Detect which cell encompasses the target text, then output its [x, y] center coordinate. 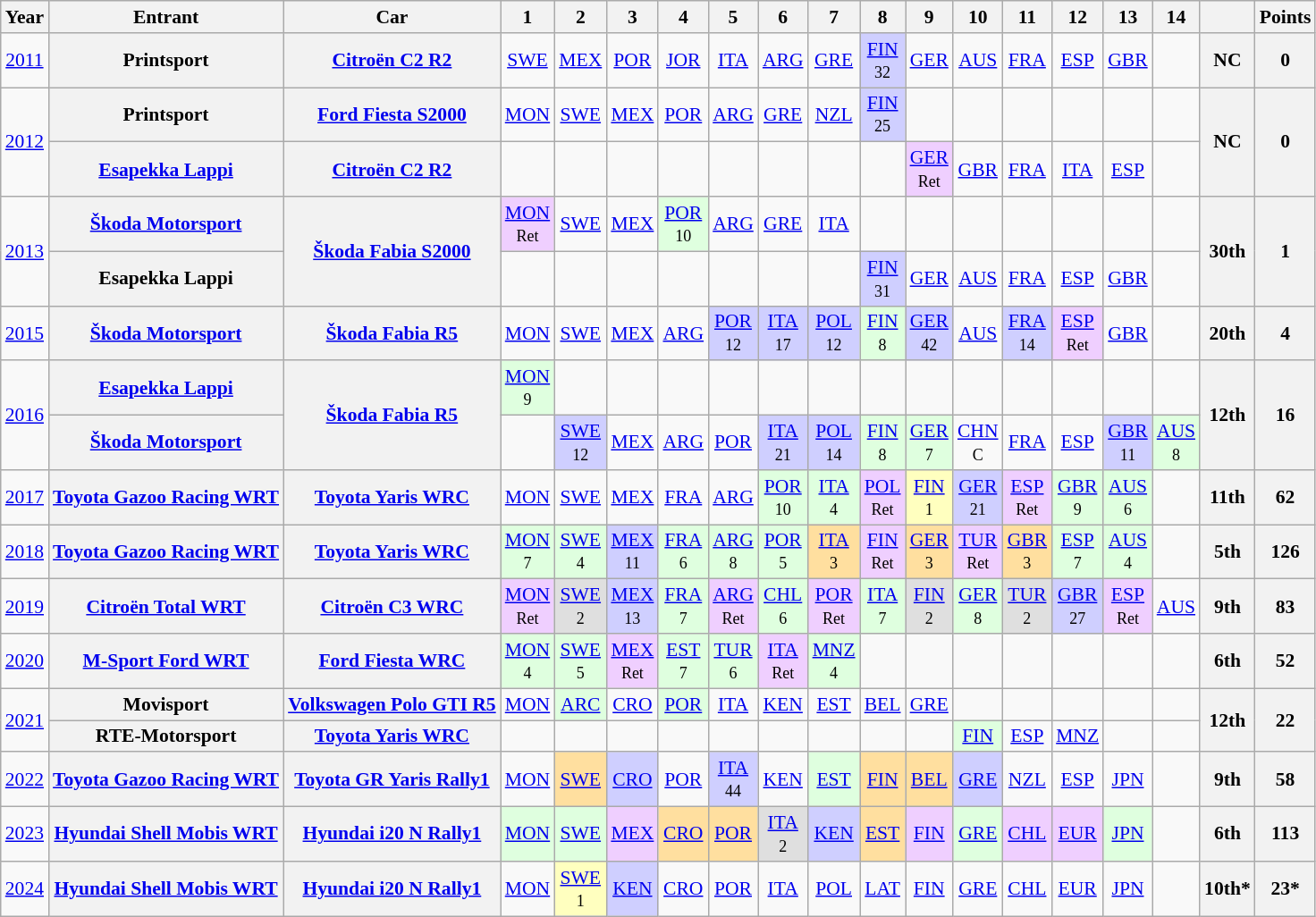
2011 [25, 61]
Ford Fiesta WRC [392, 661]
SWE5 [580, 661]
Škoda Fabia S2000 [392, 251]
11 [1028, 17]
52 [1286, 661]
POL14 [834, 443]
2023 [25, 835]
11th [1227, 497]
AUS6 [1128, 497]
JOR [683, 61]
14 [1177, 17]
2022 [25, 779]
POR12 [733, 332]
TURRet [978, 552]
6 [783, 17]
16 [1286, 416]
62 [1286, 497]
ITA3 [834, 552]
POLRet [883, 497]
SWE1 [580, 888]
ITA4 [834, 497]
10th* [1227, 888]
ITARet [783, 661]
2015 [25, 332]
ARG8 [733, 552]
RTE-Motorsport [166, 736]
83 [1286, 606]
GBR9 [1077, 497]
GER8 [978, 606]
GBR27 [1077, 606]
ARC [580, 704]
20th [1227, 332]
Ford Fiesta S2000 [392, 114]
58 [1286, 779]
ITA7 [883, 606]
113 [1286, 835]
FRA14 [1028, 332]
2021 [25, 720]
MEX13 [632, 606]
10 [978, 17]
Citroën Total WRT [166, 606]
ESP7 [1077, 552]
Car [392, 17]
GER3 [930, 552]
2013 [25, 251]
MON7 [527, 552]
Volkswagen Polo GTI R5 [392, 704]
GER21 [978, 497]
9 [930, 17]
PORRet [834, 606]
2 [580, 17]
ITA44 [733, 779]
30th [1227, 251]
FINRet [883, 552]
FIN1 [930, 497]
2017 [25, 497]
12 [1077, 17]
Citroën C3 WRC [392, 606]
AUS8 [1177, 443]
FIN2 [930, 606]
GBR11 [1128, 443]
ARGRet [733, 606]
GER7 [930, 443]
22 [1286, 720]
2018 [25, 552]
CHNC [978, 443]
5th [1227, 552]
2024 [25, 888]
Year [25, 17]
2019 [25, 606]
2016 [25, 416]
TUR6 [733, 661]
3 [632, 17]
ITA21 [783, 443]
Entrant [166, 17]
AUS4 [1128, 552]
Points [1286, 17]
SWE4 [580, 552]
TUR2 [1028, 606]
126 [1286, 552]
MEX11 [632, 552]
FRA7 [683, 606]
FIN25 [883, 114]
13 [1128, 17]
MNZ [1077, 736]
23* [1286, 888]
GER42 [930, 332]
Toyota GR Yaris Rally1 [392, 779]
SWE2 [580, 606]
MNZ4 [834, 661]
M-Sport Ford WRT [166, 661]
FIN32 [883, 61]
8 [883, 17]
FRA6 [683, 552]
CHL6 [783, 606]
2012 [25, 142]
POL12 [834, 332]
GERRet [930, 170]
7 [834, 17]
2020 [25, 661]
LAT [883, 888]
POR5 [783, 552]
MON4 [527, 661]
SWE12 [580, 443]
MEXRet [632, 661]
EST7 [683, 661]
ITA17 [783, 332]
Movisport [166, 704]
5 [733, 17]
ITA2 [783, 835]
GBR3 [1028, 552]
POL [834, 888]
MON9 [527, 388]
FIN31 [883, 279]
